Find where the given text appears and provide that cell's center as [x, y] coordinate. 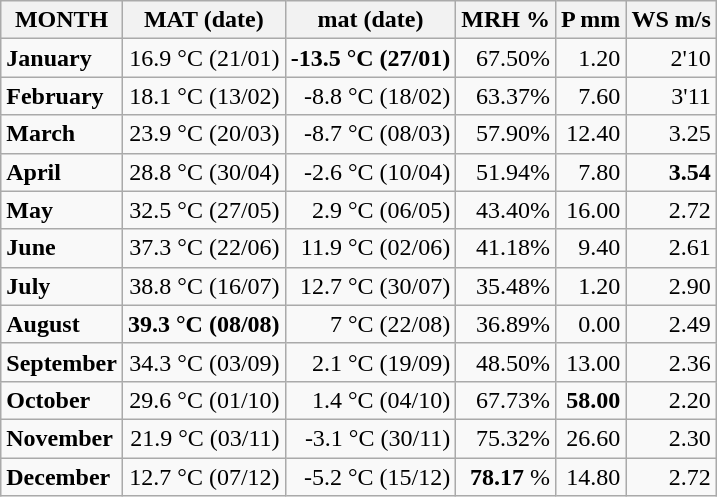
August [62, 324]
67.50% [506, 58]
38.8 °C (16/07) [204, 286]
-3.1 °C (30/11) [370, 438]
63.37% [506, 96]
7.80 [590, 172]
39.3 °C (08/08) [204, 324]
37.3 °C (22/06) [204, 248]
2.90 [671, 286]
41.18% [506, 248]
February [62, 96]
1.4 °C (04/10) [370, 400]
28.8 °C (30/04) [204, 172]
July [62, 286]
26.60 [590, 438]
11.9 °C (02/06) [370, 248]
7 °C (22/08) [370, 324]
16.00 [590, 210]
MAT (date) [204, 20]
November [62, 438]
WS m/s [671, 20]
0.00 [590, 324]
18.1 °C (13/02) [204, 96]
2.61 [671, 248]
mat (date) [370, 20]
13.00 [590, 362]
December [62, 477]
2.36 [671, 362]
March [62, 134]
36.89% [506, 324]
2.49 [671, 324]
23.9 °C (20/03) [204, 134]
51.94% [506, 172]
34.3 °C (03/09) [204, 362]
21.9 °C (03/11) [204, 438]
12.40 [590, 134]
April [62, 172]
3'11 [671, 96]
7.60 [590, 96]
September [62, 362]
3.54 [671, 172]
48.50% [506, 362]
2'10 [671, 58]
-13.5 °C (27/01) [370, 58]
January [62, 58]
35.48% [506, 286]
2.30 [671, 438]
12.7 °C (30/07) [370, 286]
16.9 °C (21/01) [204, 58]
12.7 °C (07/12) [204, 477]
MONTH [62, 20]
-5.2 °C (15/12) [370, 477]
2.20 [671, 400]
P mm [590, 20]
2.1 °C (19/09) [370, 362]
October [62, 400]
78.17 % [506, 477]
14.80 [590, 477]
58.00 [590, 400]
May [62, 210]
MRH % [506, 20]
9.40 [590, 248]
-8.8 °C (18/02) [370, 96]
29.6 °C (01/10) [204, 400]
-8.7 °C (08/03) [370, 134]
75.32% [506, 438]
32.5 °C (27/05) [204, 210]
2.9 °C (06/05) [370, 210]
-2.6 °C (10/04) [370, 172]
57.90% [506, 134]
3.25 [671, 134]
67.73% [506, 400]
43.40% [506, 210]
June [62, 248]
